Return the (X, Y) coordinate for the center point of the cell that contains the specified text.  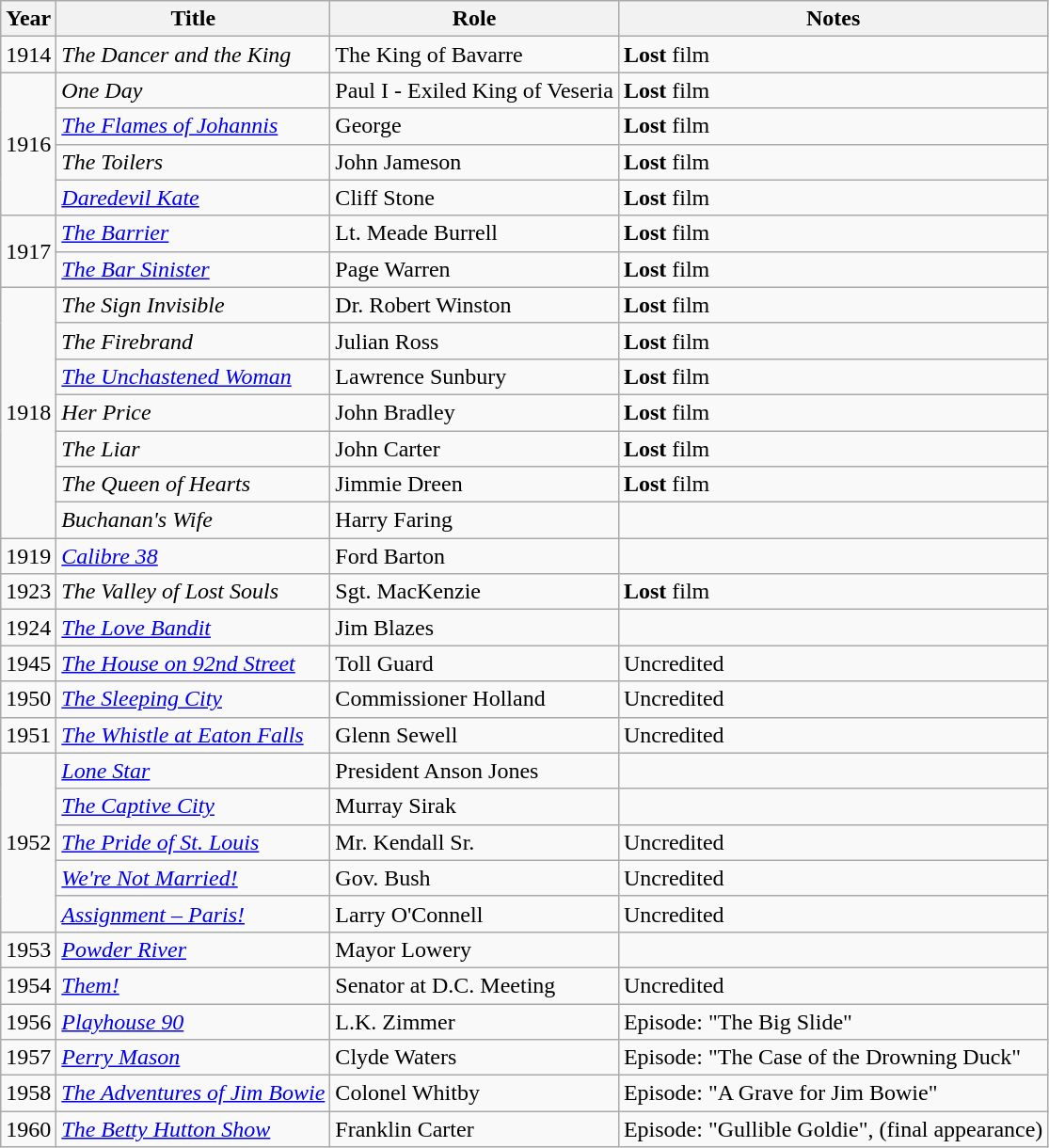
Senator at D.C. Meeting (474, 985)
One Day (194, 90)
The House on 92nd Street (194, 663)
1954 (28, 985)
Toll Guard (474, 663)
1958 (28, 1093)
Episode: "The Case of the Drowning Duck" (833, 1058)
L.K. Zimmer (474, 1021)
1924 (28, 628)
1957 (28, 1058)
1952 (28, 842)
The Betty Hutton Show (194, 1129)
Sgt. MacKenzie (474, 592)
1950 (28, 699)
The Liar (194, 449)
Ford Barton (474, 556)
Episode: "Gullible Goldie", (final appearance) (833, 1129)
Commissioner Holland (474, 699)
1917 (28, 251)
Page Warren (474, 269)
Jim Blazes (474, 628)
1956 (28, 1021)
The Bar Sinister (194, 269)
John Jameson (474, 162)
Clyde Waters (474, 1058)
Jimmie Dreen (474, 485)
1945 (28, 663)
The Barrier (194, 233)
John Carter (474, 449)
Buchanan's Wife (194, 520)
Cliff Stone (474, 198)
1919 (28, 556)
Title (194, 19)
The Valley of Lost Souls (194, 592)
Mr. Kendall Sr. (474, 842)
Gov. Bush (474, 878)
Episode: "A Grave for Jim Bowie" (833, 1093)
The Captive City (194, 806)
1918 (28, 412)
The Adventures of Jim Bowie (194, 1093)
The Sign Invisible (194, 305)
The Whistle at Eaton Falls (194, 735)
Murray Sirak (474, 806)
Colonel Whitby (474, 1093)
1914 (28, 55)
Calibre 38 (194, 556)
The Toilers (194, 162)
The King of Bavarre (474, 55)
Year (28, 19)
President Anson Jones (474, 771)
Perry Mason (194, 1058)
Larry O'Connell (474, 914)
The Love Bandit (194, 628)
Franklin Carter (474, 1129)
John Bradley (474, 412)
Playhouse 90 (194, 1021)
Daredevil Kate (194, 198)
Powder River (194, 949)
Lt. Meade Burrell (474, 233)
Episode: "The Big Slide" (833, 1021)
1960 (28, 1129)
1951 (28, 735)
Julian Ross (474, 341)
The Dancer and the King (194, 55)
Harry Faring (474, 520)
The Queen of Hearts (194, 485)
The Flames of Johannis (194, 126)
Glenn Sewell (474, 735)
The Unchastened Woman (194, 376)
Paul I - Exiled King of Veseria (474, 90)
The Pride of St. Louis (194, 842)
George (474, 126)
Mayor Lowery (474, 949)
1923 (28, 592)
The Sleeping City (194, 699)
Lone Star (194, 771)
1953 (28, 949)
The Firebrand (194, 341)
We're Not Married! (194, 878)
Role (474, 19)
Her Price (194, 412)
Them! (194, 985)
Assignment – Paris! (194, 914)
1916 (28, 144)
Dr. Robert Winston (474, 305)
Notes (833, 19)
Lawrence Sunbury (474, 376)
